For the text-containing cell, return its midpoint in (x, y) coordinate format. 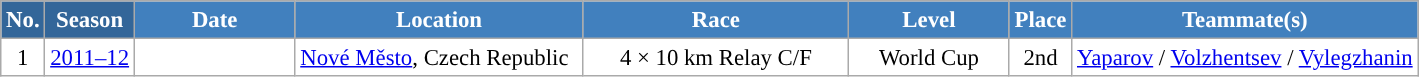
1 (23, 58)
Date (214, 20)
Yaparov / Volzhentsev / Vylegzhanin (1245, 58)
World Cup (930, 58)
Nové Město, Czech Republic (439, 58)
4 × 10 km Relay C/F (716, 58)
Level (930, 20)
Location (439, 20)
No. (23, 20)
2011–12 (90, 58)
Race (716, 20)
Season (90, 20)
Place (1040, 20)
Teammate(s) (1245, 20)
2nd (1040, 58)
